Provide the [X, Y] coordinate of the cell's center where the given text is located.  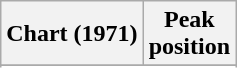
Chart (1971) [72, 34]
Peakposition [189, 34]
